From the cell containing the given text, extract its center point as [X, Y] coordinate. 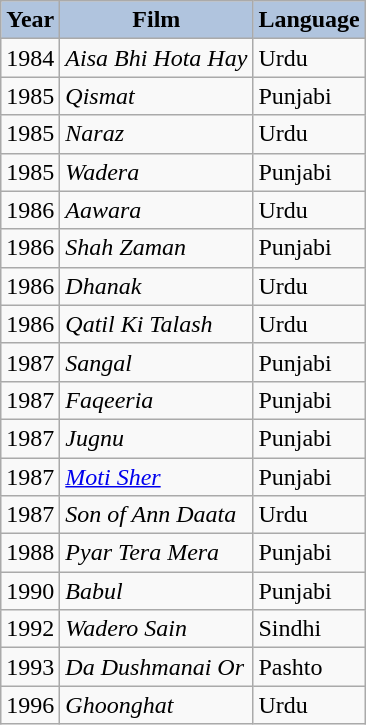
Da Dushmanai Or [156, 667]
Year [30, 20]
Jugnu [156, 438]
Son of Ann Daata [156, 515]
1990 [30, 591]
Qismat [156, 96]
Dhanak [156, 286]
Moti Sher [156, 477]
Pyar Tera Mera [156, 553]
Aawara [156, 210]
Wadero Sain [156, 629]
Babul [156, 591]
Sangal [156, 362]
Language [309, 20]
Ghoonghat [156, 705]
Naraz [156, 134]
1988 [30, 553]
Aisa Bhi Hota Hay [156, 58]
Pashto [309, 667]
Shah Zaman [156, 248]
Faqeeria [156, 400]
Wadera [156, 172]
Qatil Ki Talash [156, 324]
Sindhi [309, 629]
1984 [30, 58]
1993 [30, 667]
1996 [30, 705]
1992 [30, 629]
Film [156, 20]
